Capture the cell that displays the provided text and extract its [X, Y] central coordinate. 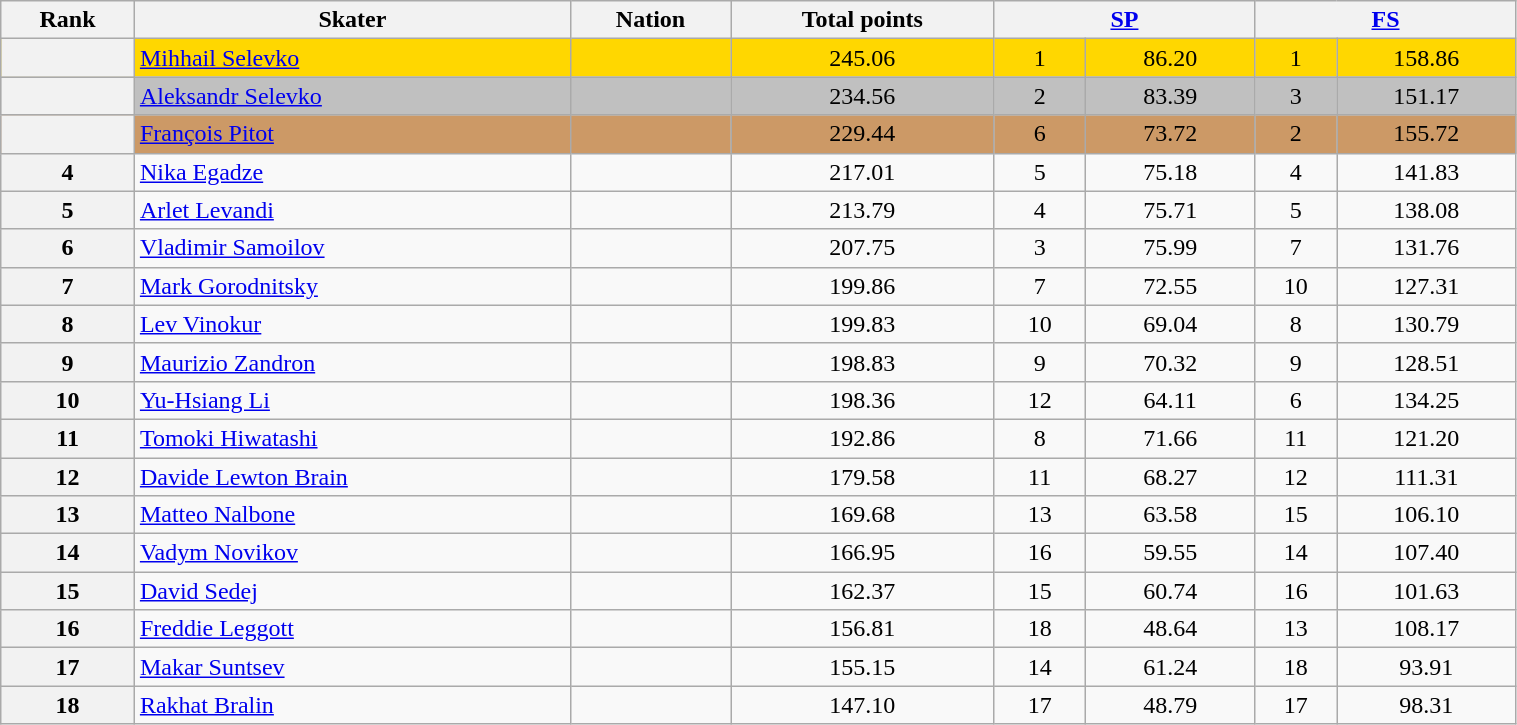
Mark Gorodnitsky [352, 286]
207.75 [862, 248]
Davide Lewton Brain [352, 477]
Mihhail Selevko [352, 58]
Yu-Hsiang Li [352, 400]
61.24 [1170, 667]
169.68 [862, 515]
60.74 [1170, 591]
198.36 [862, 400]
75.18 [1170, 172]
134.25 [1426, 400]
48.79 [1170, 705]
111.31 [1426, 477]
162.37 [862, 591]
Nika Egadze [352, 172]
198.83 [862, 362]
70.32 [1170, 362]
131.76 [1426, 248]
155.15 [862, 667]
FS [1386, 20]
86.20 [1170, 58]
192.86 [862, 438]
48.64 [1170, 629]
199.83 [862, 324]
156.81 [862, 629]
Rakhat Bralin [352, 705]
David Sedej [352, 591]
83.39 [1170, 96]
72.55 [1170, 286]
158.86 [1426, 58]
Lev Vinokur [352, 324]
75.71 [1170, 210]
128.51 [1426, 362]
127.31 [1426, 286]
Maurizio Zandron [352, 362]
63.58 [1170, 515]
Total points [862, 20]
234.56 [862, 96]
155.72 [1426, 134]
Freddie Leggott [352, 629]
217.01 [862, 172]
101.63 [1426, 591]
Matteo Nalbone [352, 515]
141.83 [1426, 172]
75.99 [1170, 248]
107.40 [1426, 553]
229.44 [862, 134]
121.20 [1426, 438]
Skater [352, 20]
64.11 [1170, 400]
199.86 [862, 286]
213.79 [862, 210]
Aleksandr Selevko [352, 96]
François Pitot [352, 134]
147.10 [862, 705]
Makar Suntsev [352, 667]
108.17 [1426, 629]
98.31 [1426, 705]
59.55 [1170, 553]
93.91 [1426, 667]
71.66 [1170, 438]
Arlet Levandi [352, 210]
245.06 [862, 58]
Vladimir Samoilov [352, 248]
179.58 [862, 477]
Tomoki Hiwatashi [352, 438]
Rank [68, 20]
130.79 [1426, 324]
SP [1124, 20]
69.04 [1170, 324]
Vadym Novikov [352, 553]
138.08 [1426, 210]
166.95 [862, 553]
68.27 [1170, 477]
106.10 [1426, 515]
Nation [650, 20]
151.17 [1426, 96]
73.72 [1170, 134]
